Pinpoint the cell where the given text exists, returning its [x, y] midpoint coordinate. 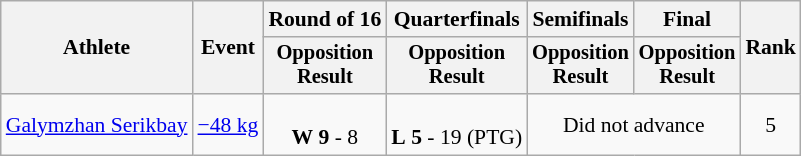
Galymzhan Serikbay [97, 124]
5 [770, 124]
Quarterfinals [456, 19]
Did not advance [634, 124]
L 5 - 19 (PTG) [456, 124]
Semifinals [580, 19]
−48 kg [228, 124]
Event [228, 48]
Athlete [97, 48]
Round of 16 [324, 19]
W 9 - 8 [324, 124]
Rank [770, 48]
Final [688, 19]
